Output the (X, Y) coordinate of the center of the cell containing the given text.  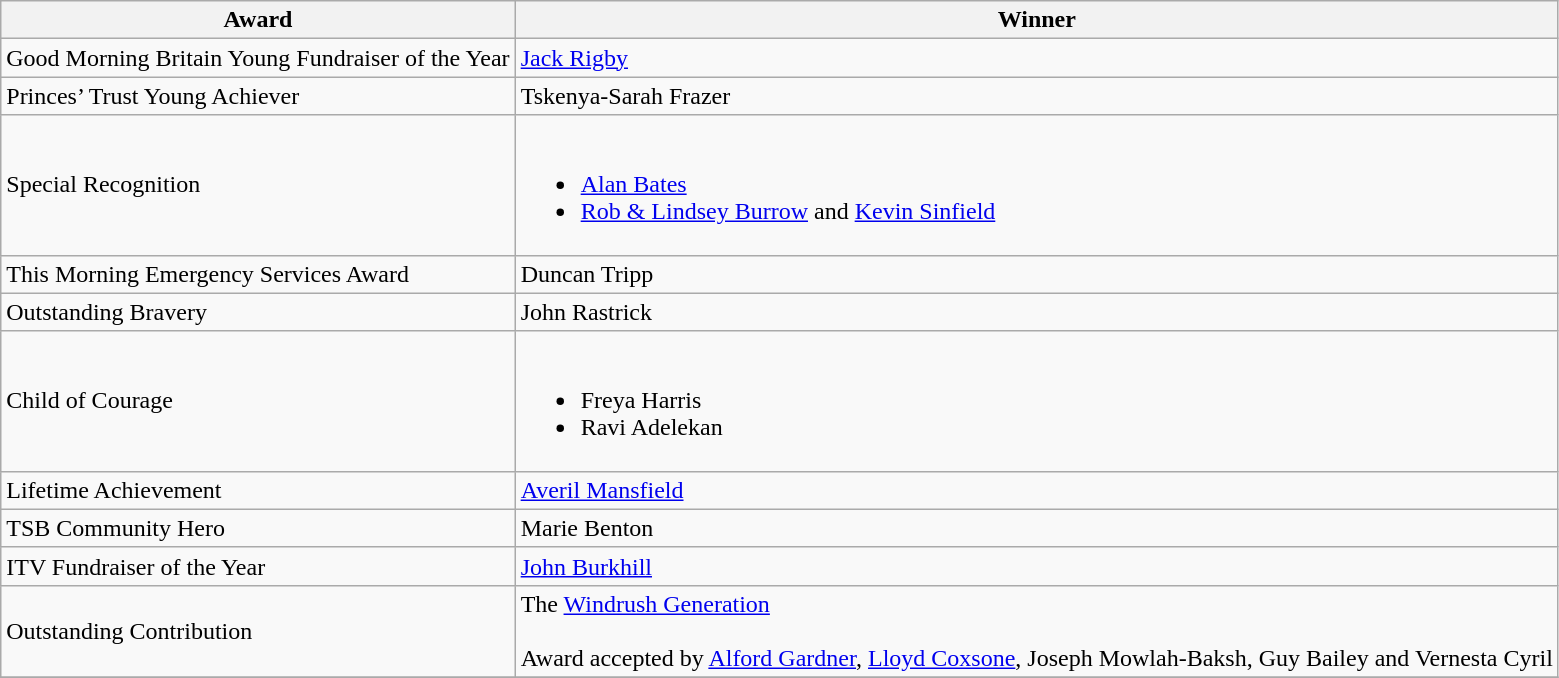
The Windrush GenerationAward accepted by Alford Gardner, Lloyd Coxsone, Joseph Mowlah-Baksh, Guy Bailey and Vernesta Cyril (1036, 631)
John Burkhill (1036, 566)
TSB Community Hero (258, 528)
Lifetime Achievement (258, 490)
ITV Fundraiser of the Year (258, 566)
Marie Benton (1036, 528)
Winner (1036, 20)
Outstanding Bravery (258, 312)
Princes’ Trust Young Achiever (258, 96)
John Rastrick (1036, 312)
Duncan Tripp (1036, 274)
Outstanding Contribution (258, 631)
Good Morning Britain Young Fundraiser of the Year (258, 58)
Averil Mansfield (1036, 490)
Freya HarrisRavi Adelekan (1036, 401)
Child of Courage (258, 401)
Award (258, 20)
This Morning Emergency Services Award (258, 274)
Tskenya-Sarah Frazer (1036, 96)
Jack Rigby (1036, 58)
Alan BatesRob & Lindsey Burrow and Kevin Sinfield (1036, 185)
Special Recognition (258, 185)
